Find where the given text appears and provide that cell's center as [X, Y] coordinate. 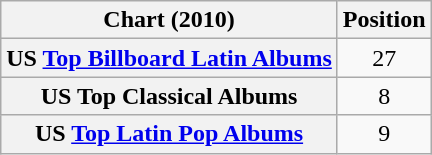
9 [384, 134]
Chart (2010) [170, 20]
27 [384, 58]
US Top Latin Pop Albums [170, 134]
8 [384, 96]
Position [384, 20]
US Top Billboard Latin Albums [170, 58]
US Top Classical Albums [170, 96]
